Identify which cell holds the provided text, then report its [X, Y] central coordinate. 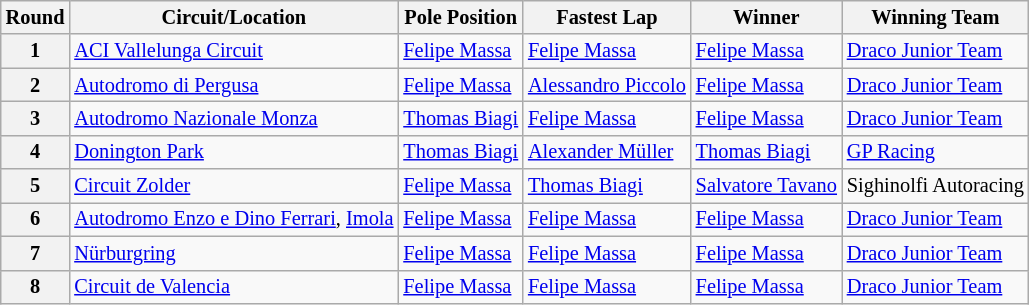
Winning Team [936, 17]
Circuit Zolder [234, 186]
8 [36, 287]
Fastest Lap [607, 17]
1 [36, 51]
3 [36, 118]
GP Racing [936, 152]
Circuit de Valencia [234, 287]
Donington Park [234, 152]
7 [36, 253]
Pole Position [460, 17]
Alessandro Piccolo [607, 85]
Round [36, 17]
Autodromo Nazionale Monza [234, 118]
Autodromo di Pergusa [234, 85]
Salvatore Tavano [766, 186]
Circuit/Location [234, 17]
ACI Vallelunga Circuit [234, 51]
6 [36, 219]
2 [36, 85]
Winner [766, 17]
Autodromo Enzo e Dino Ferrari, Imola [234, 219]
Nürburgring [234, 253]
Sighinolfi Autoracing [936, 186]
4 [36, 152]
5 [36, 186]
Alexander Müller [607, 152]
